Locate the cell with the specified text and output its [x, y] center coordinate. 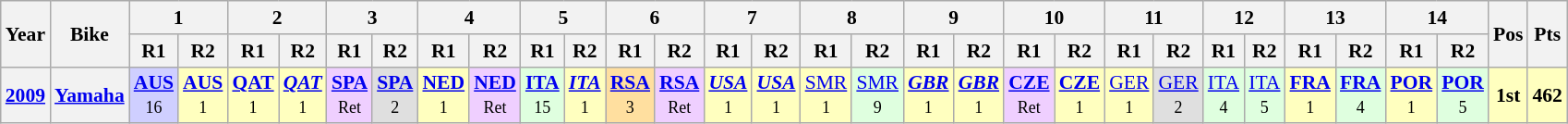
13 [1335, 18]
2009 [26, 94]
Pts [1548, 33]
1st [1509, 94]
7 [752, 18]
14 [1437, 18]
GER2 [1178, 94]
RSA3 [630, 94]
Yamaha [90, 94]
9 [953, 18]
462 [1548, 94]
ITA1 [585, 94]
8 [851, 18]
SMR1 [826, 94]
SPARet [349, 94]
ITA4 [1224, 94]
SPA2 [395, 94]
RSARet [680, 94]
ITA15 [543, 94]
POR5 [1463, 94]
11 [1154, 18]
FRA4 [1360, 94]
CZE1 [1080, 94]
Year [26, 33]
AUS16 [153, 94]
Bike [90, 33]
3 [373, 18]
SMR9 [877, 94]
NED1 [443, 94]
AUS1 [203, 94]
NEDRet [495, 94]
ITA5 [1264, 94]
GER1 [1128, 94]
12 [1245, 18]
1 [179, 18]
Pos [1509, 33]
CZERet [1029, 94]
5 [563, 18]
4 [469, 18]
10 [1055, 18]
2 [277, 18]
FRA1 [1310, 94]
POR1 [1411, 94]
6 [656, 18]
